Identify which cell holds the provided text, then report its [x, y] central coordinate. 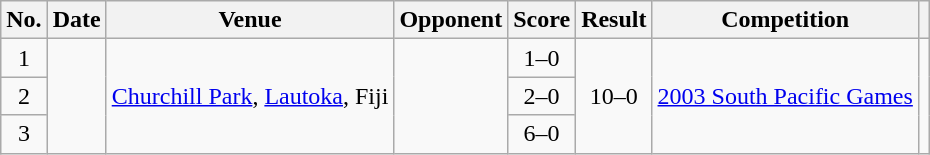
Venue [250, 20]
Competition [785, 20]
10–0 [614, 96]
Score [542, 20]
1 [24, 58]
1–0 [542, 58]
No. [24, 20]
Opponent [451, 20]
6–0 [542, 134]
Churchill Park, Lautoka, Fiji [250, 96]
2–0 [542, 96]
Result [614, 20]
Date [76, 20]
2003 South Pacific Games [785, 96]
2 [24, 96]
3 [24, 134]
